Find where the given text appears and provide that cell's center as [x, y] coordinate. 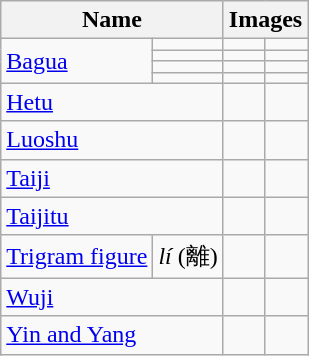
Taiji [112, 178]
Taijitu [112, 216]
Luoshu [112, 140]
Hetu [112, 102]
Yin and Yang [112, 335]
Images [265, 20]
Bagua [77, 61]
Trigram figure [77, 256]
Wuji [112, 297]
Name [112, 20]
lí (離) [188, 256]
